Detect which cell encompasses the target text, then output its (X, Y) center coordinate. 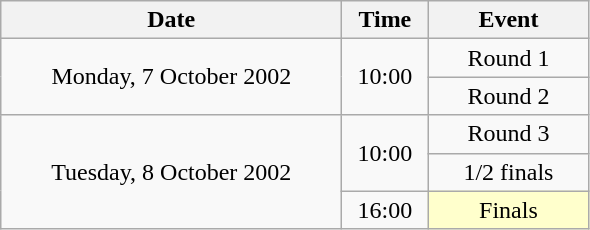
1/2 finals (508, 172)
Monday, 7 October 2002 (172, 77)
Date (172, 20)
Round 1 (508, 58)
16:00 (385, 210)
Round 3 (508, 134)
Time (385, 20)
Event (508, 20)
Round 2 (508, 96)
Finals (508, 210)
Tuesday, 8 October 2002 (172, 172)
